Detect which cell encompasses the target text, then output its (x, y) center coordinate. 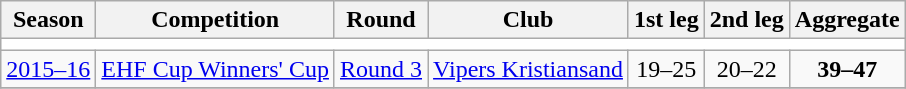
Season (48, 20)
Aggregate (847, 20)
20–22 (746, 69)
Vipers Kristiansand (528, 69)
EHF Cup Winners' Cup (216, 69)
2nd leg (746, 20)
Round (380, 20)
2015–16 (48, 69)
19–25 (666, 69)
1st leg (666, 20)
Competition (216, 20)
Round 3 (380, 69)
Club (528, 20)
39–47 (847, 69)
